Output the [x, y] coordinate of the center of the cell containing the given text.  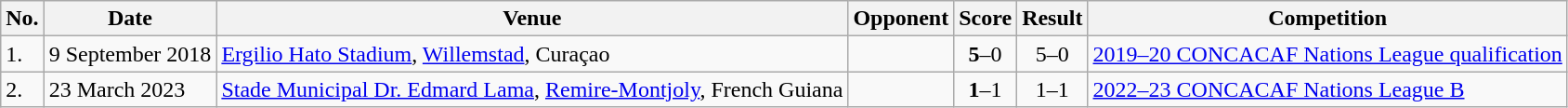
No. [22, 19]
2. [22, 89]
Ergilio Hato Stadium, Willemstad, Curaçao [532, 54]
2022–23 CONCACAF Nations League B [1327, 89]
Competition [1327, 19]
Opponent [901, 19]
2019–20 CONCACAF Nations League qualification [1327, 54]
23 March 2023 [130, 89]
9 September 2018 [130, 54]
1. [22, 54]
Result [1052, 19]
Venue [532, 19]
Score [986, 19]
Date [130, 19]
Stade Municipal Dr. Edmard Lama, Remire-Montjoly, French Guiana [532, 89]
